Return [x, y] of the center of cell containing provided text 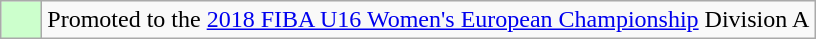
Promoted to the 2018 FIBA U16 Women's European Championship Division A [428, 20]
